Provide the [x, y] coordinate of the cell's center where the given text is located.  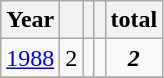
total [134, 20]
Year [30, 20]
1988 [30, 58]
